Provide the (x, y) coordinate of the cell's center where the given text is located.  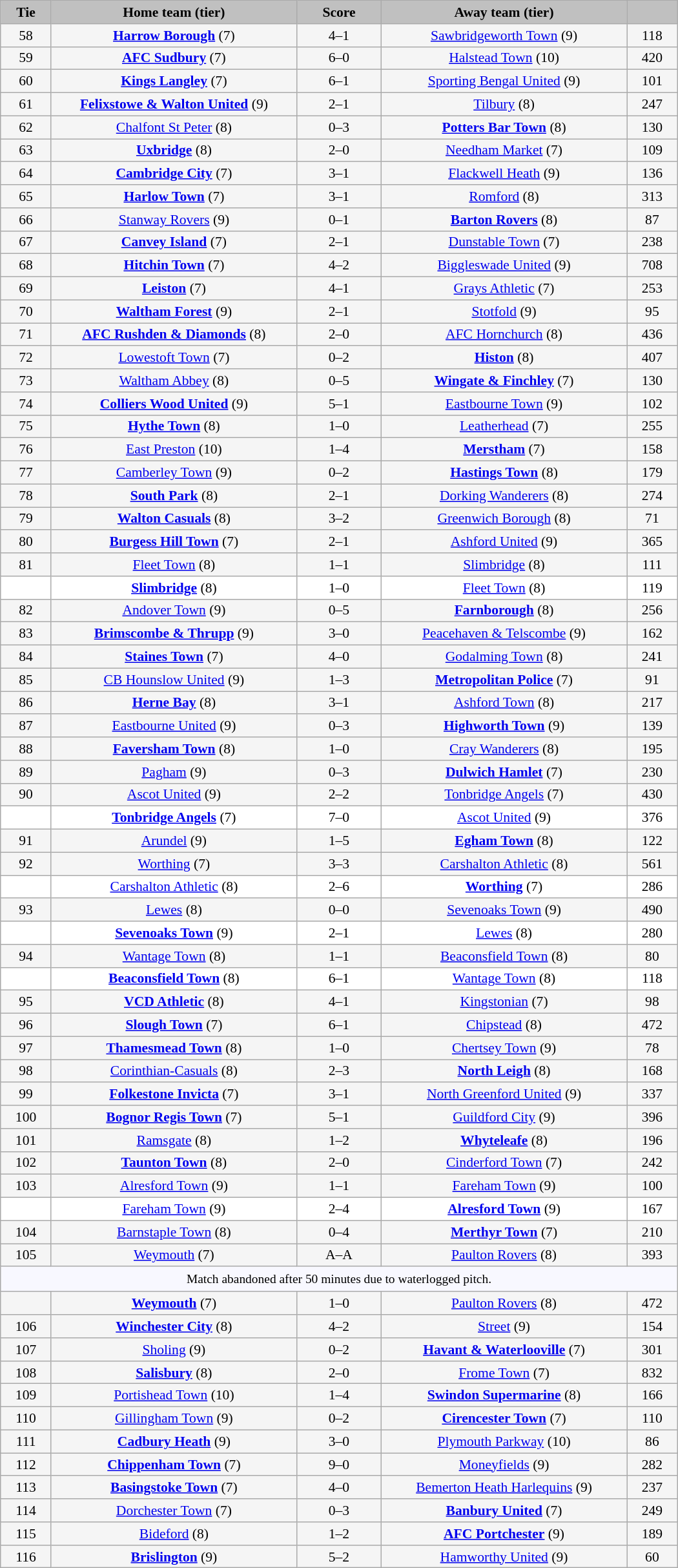
Basingstoke Town (7) (174, 1488)
3–2 (338, 519)
282 (652, 1465)
Ashford Town (8) (504, 703)
107 (26, 1350)
Cray Wanderers (8) (504, 749)
Chippenham Town (7) (174, 1465)
Dorchester Town (7) (174, 1511)
Stotfold (9) (504, 311)
Biggleswade United (9) (504, 266)
94 (26, 956)
Barnstaple Town (8) (174, 1232)
301 (652, 1350)
Brimscombe & Thrupp (9) (174, 634)
Slough Town (7) (174, 1025)
Ashford United (9) (504, 542)
Guildford City (9) (504, 1117)
Moneyfields (9) (504, 1465)
97 (26, 1048)
58 (26, 36)
VCD Athletic (8) (174, 1002)
North Leigh (8) (504, 1071)
376 (652, 818)
Banbury United (7) (504, 1511)
Metropolitan Police (7) (504, 680)
238 (652, 242)
64 (26, 174)
167 (652, 1209)
Grays Athletic (7) (504, 289)
561 (652, 864)
92 (26, 864)
106 (26, 1326)
7–0 (338, 818)
85 (26, 680)
Stanway Rovers (9) (174, 220)
168 (652, 1071)
158 (652, 450)
490 (652, 910)
1–5 (338, 841)
420 (652, 58)
9–0 (338, 1465)
Whyteleafe (8) (504, 1140)
Frome Town (7) (504, 1373)
Kings Langley (7) (174, 81)
Home team (tier) (174, 12)
104 (26, 1232)
61 (26, 105)
68 (26, 266)
Staines Town (7) (174, 657)
89 (26, 772)
Thamesmead Town (8) (174, 1048)
59 (26, 58)
Histon (8) (504, 358)
115 (26, 1534)
AFC Rushden & Diamonds (8) (174, 335)
Sporting Bengal United (9) (504, 81)
286 (652, 887)
108 (26, 1373)
Eastbourne United (9) (174, 726)
Bideford (8) (174, 1534)
79 (26, 519)
139 (652, 726)
256 (652, 611)
Dorking Wanderers (8) (504, 496)
99 (26, 1094)
3–3 (338, 864)
Dunstable Town (7) (504, 242)
430 (652, 795)
Merstham (7) (504, 450)
113 (26, 1488)
Godalming Town (8) (504, 657)
Corinthian-Casuals (8) (174, 1071)
Leatherhead (7) (504, 426)
393 (652, 1255)
0–1 (338, 220)
Bognor Regis Town (7) (174, 1117)
Needham Market (7) (504, 151)
69 (26, 289)
103 (26, 1186)
166 (652, 1396)
Portishead Town (10) (174, 1396)
242 (652, 1163)
Pagham (9) (174, 772)
83 (26, 634)
AFC Sudbury (7) (174, 58)
Merthyr Town (7) (504, 1232)
280 (652, 933)
North Greenford United (9) (504, 1094)
Walton Casuals (8) (174, 519)
Match abandoned after 50 minutes due to waterlogged pitch. (339, 1279)
313 (652, 196)
Burgess Hill Town (7) (174, 542)
63 (26, 151)
237 (652, 1488)
119 (652, 588)
Canvey Island (7) (174, 242)
154 (652, 1326)
179 (652, 473)
337 (652, 1094)
Herne Bay (8) (174, 703)
Eastbourne Town (9) (504, 404)
Faversham Town (8) (174, 749)
74 (26, 404)
196 (652, 1140)
0–0 (338, 910)
247 (652, 105)
253 (652, 289)
AFC Portchester (9) (504, 1534)
Havant & Waterlooville (7) (504, 1350)
A–A (338, 1255)
436 (652, 335)
75 (26, 426)
65 (26, 196)
84 (26, 657)
210 (652, 1232)
0–4 (338, 1232)
66 (26, 220)
162 (652, 634)
Andover Town (9) (174, 611)
Highworth Town (9) (504, 726)
Folkestone Invicta (7) (174, 1094)
Bemerton Heath Harlequins (9) (504, 1488)
72 (26, 358)
249 (652, 1511)
Harrow Borough (7) (174, 36)
708 (652, 266)
105 (26, 1255)
217 (652, 703)
67 (26, 242)
2–3 (338, 1071)
195 (652, 749)
274 (652, 496)
Farnborough (8) (504, 611)
Hitchin Town (7) (174, 266)
6–0 (338, 58)
832 (652, 1373)
Taunton Town (8) (174, 1163)
Dulwich Hamlet (7) (504, 772)
Salisbury (8) (174, 1373)
Camberley Town (9) (174, 473)
Swindon Supermarine (8) (504, 1396)
112 (26, 1465)
Waltham Abbey (8) (174, 381)
Chipstead (8) (504, 1025)
Plymouth Parkway (10) (504, 1442)
Peacehaven & Telscombe (9) (504, 634)
Wingate & Finchley (7) (504, 381)
365 (652, 542)
60 (26, 81)
Cirencester Town (7) (504, 1419)
Kingstonian (7) (504, 1002)
241 (652, 657)
2–6 (338, 887)
Chalfont St Peter (8) (174, 127)
Away team (tier) (504, 12)
Colliers Wood United (9) (174, 404)
1–3 (338, 680)
Tilbury (8) (504, 105)
Hastings Town (8) (504, 473)
73 (26, 381)
93 (26, 910)
81 (26, 565)
2–4 (338, 1209)
396 (652, 1117)
AFC Hornchurch (8) (504, 335)
Uxbridge (8) (174, 151)
230 (652, 772)
Leiston (7) (174, 289)
189 (652, 1534)
407 (652, 358)
62 (26, 127)
Flackwell Heath (9) (504, 174)
70 (26, 311)
90 (26, 795)
Felixstowe & Walton United (9) (174, 105)
Potters Bar Town (8) (504, 127)
Tie (26, 12)
Harlow Town (7) (174, 196)
Lowestoft Town (7) (174, 358)
Winchester City (8) (174, 1326)
255 (652, 426)
Sholing (9) (174, 1350)
82 (26, 611)
South Park (8) (174, 496)
Hythe Town (8) (174, 426)
76 (26, 450)
122 (652, 841)
Score (338, 12)
Romford (8) (504, 196)
CB Hounslow United (9) (174, 680)
Arundel (9) (174, 841)
Cinderford Town (7) (504, 1163)
88 (26, 749)
Egham Town (8) (504, 841)
Cambridge City (7) (174, 174)
96 (26, 1025)
Gillingham Town (9) (174, 1419)
Barton Rovers (8) (504, 220)
East Preston (10) (174, 450)
Greenwich Borough (8) (504, 519)
77 (26, 473)
Sawbridgeworth Town (9) (504, 36)
Street (9) (504, 1326)
Halstead Town (10) (504, 58)
114 (26, 1511)
Ramsgate (8) (174, 1140)
2–2 (338, 795)
136 (652, 174)
Waltham Forest (9) (174, 311)
Chertsey Town (9) (504, 1048)
Cadbury Heath (9) (174, 1442)
